Scan for the cell matching the given text and deliver its (x, y) coordinate at center. 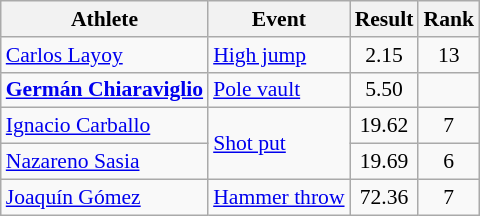
High jump (278, 55)
Pole vault (278, 90)
19.62 (384, 126)
6 (448, 162)
Joaquín Gómez (104, 197)
Rank (448, 19)
Result (384, 19)
5.50 (384, 90)
Nazareno Sasia (104, 162)
Shot put (278, 144)
Germán Chiaraviglio (104, 90)
Hammer throw (278, 197)
Athlete (104, 19)
13 (448, 55)
Event (278, 19)
72.36 (384, 197)
Ignacio Carballo (104, 126)
2.15 (384, 55)
19.69 (384, 162)
Carlos Layoy (104, 55)
